Locate the cell with the specified text and output its (x, y) center coordinate. 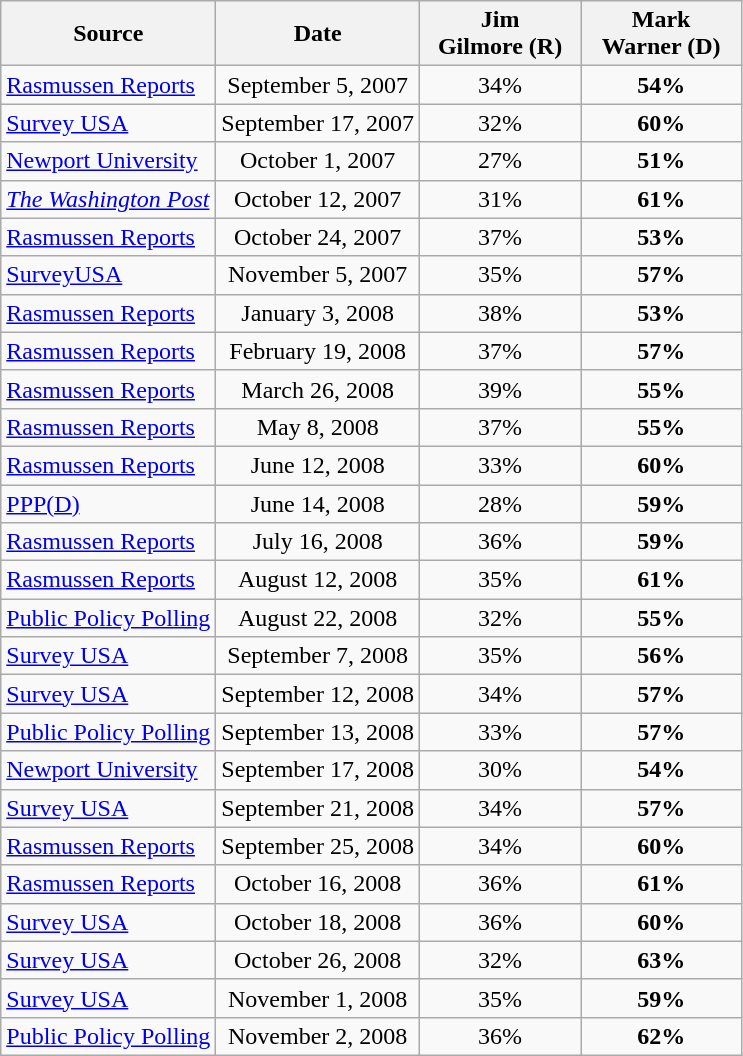
March 26, 2008 (318, 389)
May 8, 2008 (318, 427)
PPP(D) (108, 503)
28% (500, 503)
62% (662, 1036)
SurveyUSA (108, 275)
MarkWarner (D) (662, 34)
October 16, 2008 (318, 884)
June 12, 2008 (318, 465)
October 12, 2007 (318, 199)
September 7, 2008 (318, 656)
51% (662, 161)
February 19, 2008 (318, 351)
Source (108, 34)
56% (662, 656)
August 12, 2008 (318, 580)
July 16, 2008 (318, 542)
August 22, 2008 (318, 618)
September 25, 2008 (318, 846)
September 21, 2008 (318, 808)
September 5, 2007 (318, 85)
38% (500, 313)
September 17, 2008 (318, 770)
31% (500, 199)
39% (500, 389)
JimGilmore (R) (500, 34)
27% (500, 161)
63% (662, 960)
October 1, 2007 (318, 161)
October 26, 2008 (318, 960)
30% (500, 770)
Date (318, 34)
October 24, 2007 (318, 237)
June 14, 2008 (318, 503)
January 3, 2008 (318, 313)
November 1, 2008 (318, 998)
October 18, 2008 (318, 922)
September 12, 2008 (318, 694)
The Washington Post (108, 199)
November 2, 2008 (318, 1036)
September 13, 2008 (318, 732)
September 17, 2007 (318, 123)
November 5, 2007 (318, 275)
